Capture the cell that displays the provided text and extract its (X, Y) central coordinate. 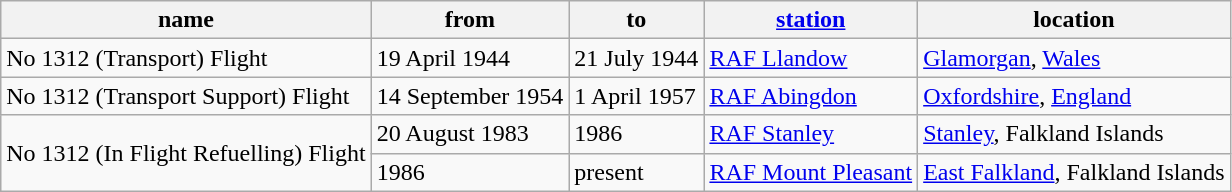
RAF Abingdon (811, 96)
location (1074, 20)
19 April 1944 (470, 58)
RAF Mount Pleasant (811, 172)
present (636, 172)
14 September 1954 (470, 96)
to (636, 20)
name (186, 20)
Glamorgan, Wales (1074, 58)
21 July 1944 (636, 58)
1 April 1957 (636, 96)
Stanley, Falkland Islands (1074, 134)
station (811, 20)
No 1312 (In Flight Refuelling) Flight (186, 153)
from (470, 20)
East Falkland, Falkland Islands (1074, 172)
RAF Stanley (811, 134)
20 August 1983 (470, 134)
No 1312 (Transport) Flight (186, 58)
Oxfordshire, England (1074, 96)
RAF Llandow (811, 58)
No 1312 (Transport Support) Flight (186, 96)
